Output the [X, Y] coordinate of the center of the cell containing the given text.  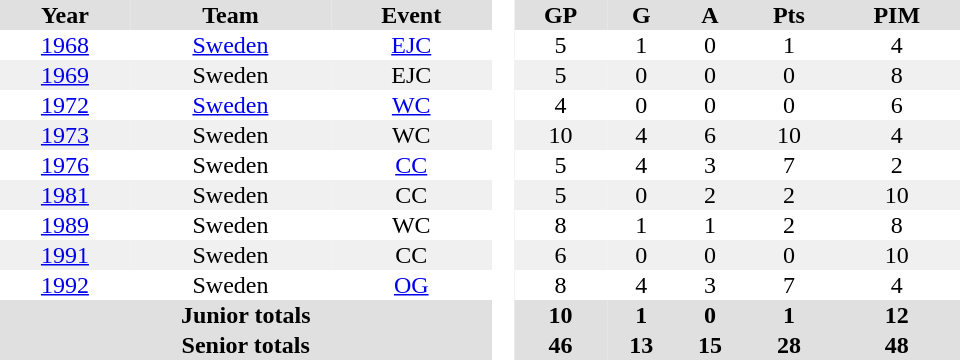
Pts [788, 15]
1972 [65, 105]
15 [710, 345]
28 [788, 345]
1976 [65, 165]
13 [642, 345]
Team [230, 15]
PIM [896, 15]
A [710, 15]
Year [65, 15]
Senior totals [246, 345]
OG [411, 285]
1969 [65, 75]
1973 [65, 135]
1992 [65, 285]
48 [896, 345]
GP [560, 15]
Event [411, 15]
1991 [65, 255]
1968 [65, 45]
G [642, 15]
1989 [65, 225]
46 [560, 345]
1981 [65, 195]
Junior totals [246, 315]
12 [896, 315]
